Extract the (X, Y) coordinate from the center of the cell holding the provided text.  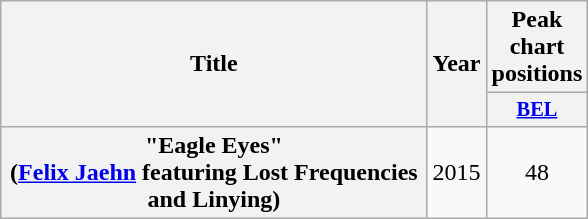
"Eagle Eyes"(Felix Jaehn featuring Lost Frequencies and Linying) (214, 172)
48 (537, 172)
2015 (456, 172)
BEL (537, 110)
Year (456, 64)
Peak chart positions (537, 47)
Title (214, 64)
